For the text-containing cell, return its midpoint in (X, Y) coordinate format. 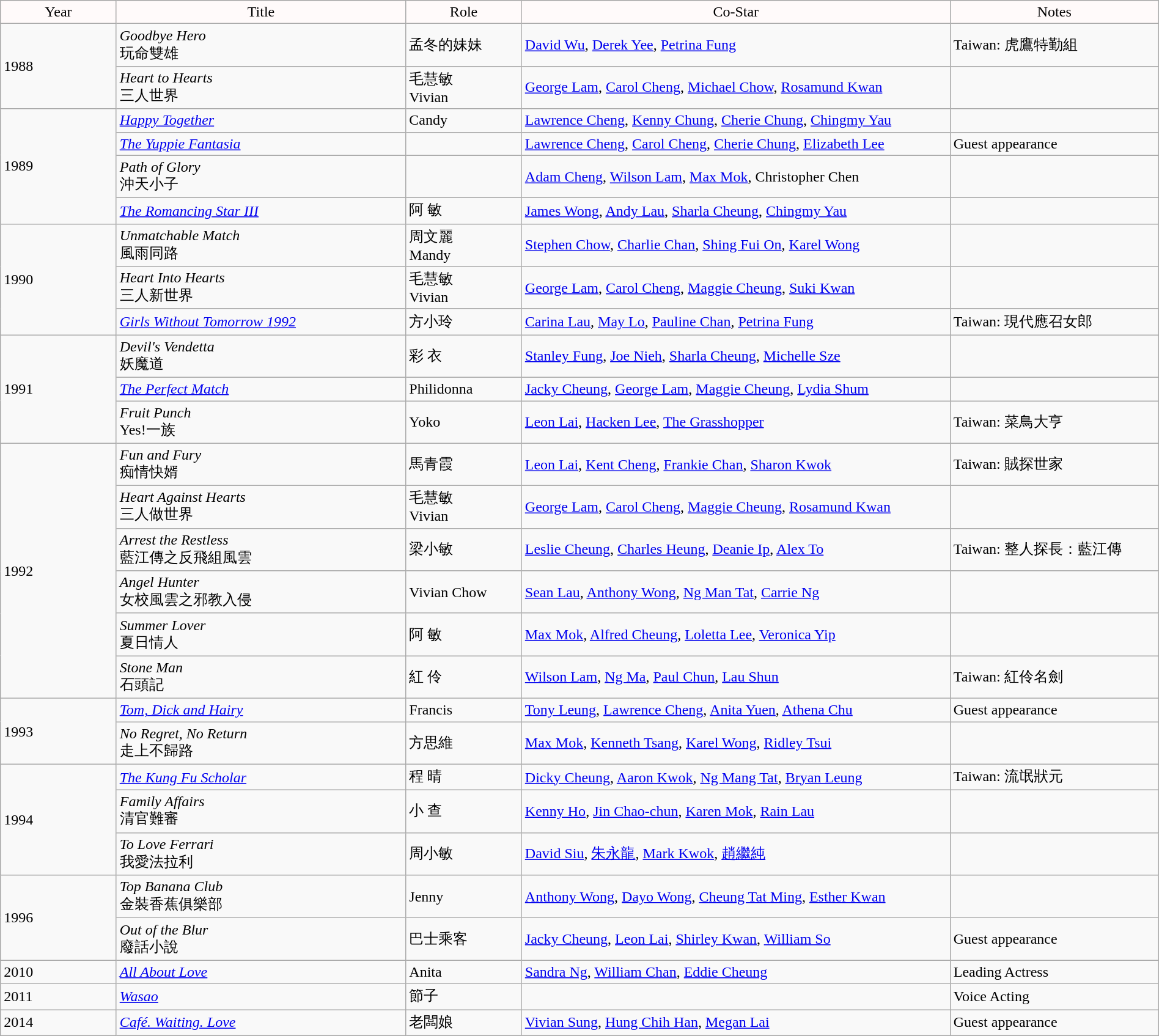
Dicky Cheung, Aaron Kwok, Ng Mang Tat, Bryan Leung (736, 777)
Carina Lau, May Lo, Pauline Chan, Petrina Fung (736, 321)
Vivian Sung, Hung Chih Han, Megan Lai (736, 1023)
Philidonna (463, 389)
Co-Star (736, 12)
1992 (59, 571)
Max Mok, Alfred Cheung, Loletta Lee, Veronica Yip (736, 634)
Sean Lau, Anthony Wong, Ng Man Tat, Carrie Ng (736, 592)
1993 (59, 731)
Taiwan: 賊探世家 (1054, 465)
Unmatchable Match風雨同路 (261, 245)
節子 (463, 996)
Stanley Fung, Joe Nieh, Sharla Cheung, Michelle Sze (736, 356)
Fruit PunchYes!一族 (261, 422)
Summer Lover夏日情人 (261, 634)
Lawrence Cheng, Kenny Chung, Cherie Chung, Chingmy Yau (736, 120)
2014 (59, 1023)
The Kung Fu Scholar (261, 777)
Anthony Wong, Dayo Wong, Cheung Tat Ming, Esther Kwan (736, 897)
Fun and Fury痴情快婿 (261, 465)
To Love Ferrari我愛法拉利 (261, 854)
2011 (59, 996)
The Romancing Star III (261, 211)
Heart to Hearts三人世界 (261, 87)
彩 衣 (463, 356)
Year (59, 12)
1991 (59, 389)
James Wong, Andy Lau, Sharla Cheung, Chingmy Yau (736, 211)
Stone Man石頭記 (261, 677)
David Wu, Derek Yee, Petrina Fung (736, 45)
Café. Waiting. Love (261, 1023)
方小玲 (463, 321)
Anita (463, 972)
方思維 (463, 743)
Francis (463, 710)
Candy (463, 120)
Notes (1054, 12)
Voice Acting (1054, 996)
1994 (59, 820)
紅 伶 (463, 677)
No Regret, No Return走上不歸路 (261, 743)
Sandra Ng, William Chan, Eddie Cheung (736, 972)
馬青霞 (463, 465)
Path of Glory沖天小子 (261, 177)
Jacky Cheung, Leon Lai, Shirley Kwan, William So (736, 939)
老闆娘 (463, 1023)
Leading Actress (1054, 972)
Top Banana Club金裝香蕉俱樂部 (261, 897)
Max Mok, Kenneth Tsang, Karel Wong, Ridley Tsui (736, 743)
程 晴 (463, 777)
周文麗Mandy (463, 245)
Title (261, 12)
1996 (59, 918)
Heart Against Hearts三人做世界 (261, 507)
Taiwan: 現代應召女郎 (1054, 321)
The Yuppie Fantasia (261, 144)
Angel Hunter女校風雲之邪教入侵 (261, 592)
Leon Lai, Kent Cheng, Frankie Chan, Sharon Kwok (736, 465)
Devil's Vendetta妖魔道 (261, 356)
1990 (59, 279)
Out of the Blur廢話小說 (261, 939)
梁小敏 (463, 549)
Tom, Dick and Hairy (261, 710)
Leslie Cheung, Charles Heung, Deanie Ip, Alex To (736, 549)
Jenny (463, 897)
All About Love (261, 972)
Stephen Chow, Charlie Chan, Shing Fui On, Karel Wong (736, 245)
George Lam, Carol Cheng, Maggie Cheung, Rosamund Kwan (736, 507)
Adam Cheng, Wilson Lam, Max Mok, Christopher Chen (736, 177)
Happy Together (261, 120)
1988 (59, 66)
Yoko (463, 422)
2010 (59, 972)
Girls Without Tomorrow 1992 (261, 321)
1989 (59, 166)
Taiwan: 流氓狀元 (1054, 777)
Lawrence Cheng, Carol Cheng, Cherie Chung, Elizabeth Lee (736, 144)
David Siu, 朱永龍, Mark Kwok, 趙繼純 (736, 854)
Taiwan: 紅伶名劍 (1054, 677)
Tony Leung, Lawrence Cheng, Anita Yuen, Athena Chu (736, 710)
George Lam, Carol Cheng, Maggie Cheung, Suki Kwan (736, 288)
Taiwan: 整人探長：藍江傳 (1054, 549)
周小敏 (463, 854)
Jacky Cheung, George Lam, Maggie Cheung, Lydia Shum (736, 389)
Arrest the Restless藍江傳之反飛組風雲 (261, 549)
巴士乘客 (463, 939)
Role (463, 12)
小 查 (463, 812)
Taiwan: 虎鷹特勤組 (1054, 45)
Vivian Chow (463, 592)
Taiwan: 菜鳥大亨 (1054, 422)
Kenny Ho, Jin Chao-chun, Karen Mok, Rain Lau (736, 812)
George Lam, Carol Cheng, Michael Chow, Rosamund Kwan (736, 87)
Wilson Lam, Ng Ma, Paul Chun, Lau Shun (736, 677)
孟冬的妹妹 (463, 45)
Heart Into Hearts三人新世界 (261, 288)
Family Affairs清官難審 (261, 812)
Goodbye Hero玩命雙雄 (261, 45)
The Perfect Match (261, 389)
Wasao (261, 996)
Leon Lai, Hacken Lee, The Grasshopper (736, 422)
